Find where the given text appears and provide that cell's center as [X, Y] coordinate. 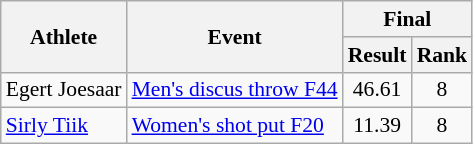
Result [378, 55]
Women's shot put F20 [235, 126]
Men's discus throw F44 [235, 90]
11.39 [378, 126]
Egert Joesaar [64, 90]
Athlete [64, 36]
46.61 [378, 90]
Rank [442, 55]
Event [235, 36]
Final [408, 19]
Sirly Tiik [64, 126]
